Find where the given text appears and provide that cell's center as [x, y] coordinate. 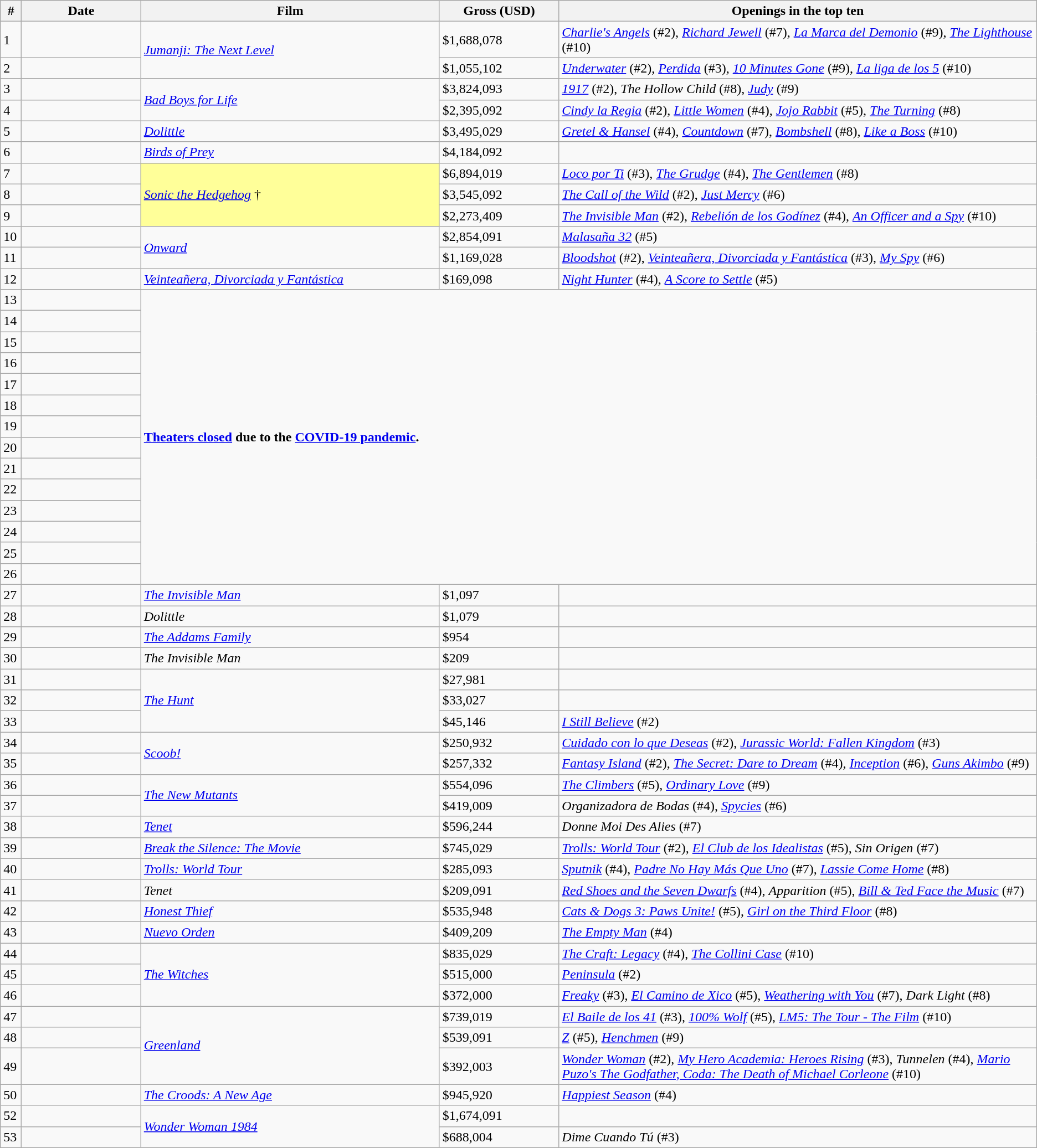
$285,093 [499, 869]
$169,098 [499, 279]
$1,688,078 [499, 40]
Trolls: World Tour (#2), El Club de los Idealistas (#5), Sin Origen (#7) [798, 848]
7 [11, 173]
$3,545,092 [499, 194]
Dime Cuando Tú (#3) [798, 1137]
42 [11, 911]
The New Mutants [290, 795]
8 [11, 194]
$45,146 [499, 722]
49 [11, 1067]
$33,027 [499, 701]
12 [11, 279]
44 [11, 953]
21 [11, 469]
Onward [290, 247]
Gretel & Hansel (#4), Countdown (#7), Bombshell (#8), Like a Boss (#10) [798, 131]
Greenland [290, 1046]
Sonic the Hedgehog † [290, 194]
15 [11, 342]
The Invisible Man (#2), Rebelión de los Godínez (#4), An Officer and a Spy (#10) [798, 215]
5 [11, 131]
$1,097 [499, 595]
Peninsula (#2) [798, 975]
40 [11, 869]
Veinteañera, Divorciada y Fantástica [290, 279]
$539,091 [499, 1038]
29 [11, 637]
13 [11, 300]
Happiest Season (#4) [798, 1095]
Wonder Woman (#2), My Hero Academia: Heroes Rising (#3), Tunnelen (#4), Mario Puzo's The Godfather, Coda: The Death of Michael Corleone (#10) [798, 1067]
14 [11, 321]
18 [11, 405]
$945,920 [499, 1095]
50 [11, 1095]
53 [11, 1137]
52 [11, 1116]
$4,184,092 [499, 152]
Film [290, 11]
3 [11, 89]
36 [11, 785]
37 [11, 806]
Z (#5), Henchmen (#9) [798, 1038]
Fantasy Island (#2), The Secret: Dare to Dream (#4), Inception (#6), Guns Akimbo (#9) [798, 764]
Nuevo Orden [290, 932]
17 [11, 384]
$372,000 [499, 996]
Cuidado con lo que Deseas (#2), Jurassic World: Fallen Kingdom (#3) [798, 743]
22 [11, 490]
Night Hunter (#4), A Score to Settle (#5) [798, 279]
Honest Thief [290, 911]
33 [11, 722]
Underwater (#2), Perdida (#3), 10 Minutes Gone (#9), La liga de los 5 (#10) [798, 68]
$3,824,093 [499, 89]
The Craft: Legacy (#4), The Collini Case (#10) [798, 953]
$535,948 [499, 911]
19 [11, 426]
9 [11, 215]
$954 [499, 637]
Birds of Prey [290, 152]
$745,029 [499, 848]
$1,055,102 [499, 68]
24 [11, 532]
Jumanji: The Next Level [290, 50]
$2,395,092 [499, 110]
$6,894,019 [499, 173]
30 [11, 658]
4 [11, 110]
Scoob! [290, 753]
$596,244 [499, 827]
47 [11, 1017]
$419,009 [499, 806]
Red Shoes and the Seven Dwarfs (#4), Apparition (#5), Bill & Ted Face the Music (#7) [798, 890]
$2,273,409 [499, 215]
$835,029 [499, 953]
$257,332 [499, 764]
Trolls: World Tour [290, 869]
Organizadora de Bodas (#4), Spycies (#6) [798, 806]
Cindy la Regia (#2), Little Women (#4), Jojo Rabbit (#5), The Turning (#8) [798, 110]
The Empty Man (#4) [798, 932]
45 [11, 975]
2 [11, 68]
$209,091 [499, 890]
41 [11, 890]
El Baile de los 41 (#3), 100% Wolf (#5), LM5: The Tour - The Film (#10) [798, 1017]
Bloodshot (#2), Veinteañera, Divorciada y Fantástica (#3), My Spy (#6) [798, 258]
16 [11, 363]
The Climbers (#5), Ordinary Love (#9) [798, 785]
43 [11, 932]
$739,019 [499, 1017]
Sputnik (#4), Padre No Hay Más Que Uno (#7), Lassie Come Home (#8) [798, 869]
26 [11, 574]
$554,096 [499, 785]
Gross (USD) [499, 11]
Openings in the top ten [798, 11]
Date [81, 11]
Break the Silence: The Movie [290, 848]
34 [11, 743]
The Hunt [290, 701]
$392,003 [499, 1067]
I Still Believe (#2) [798, 722]
$27,981 [499, 679]
Theaters closed due to the COVID-19 pandemic. [588, 437]
32 [11, 701]
Wonder Woman 1984 [290, 1126]
31 [11, 679]
$2,854,091 [499, 236]
27 [11, 595]
$3,495,029 [499, 131]
48 [11, 1038]
$1,674,091 [499, 1116]
1 [11, 40]
$688,004 [499, 1137]
Cats & Dogs 3: Paws Unite! (#5), Girl on the Third Floor (#8) [798, 911]
The Croods: A New Age [290, 1095]
38 [11, 827]
1917 (#2), The Hollow Child (#8), Judy (#9) [798, 89]
$409,209 [499, 932]
$250,932 [499, 743]
$1,169,028 [499, 258]
$209 [499, 658]
Bad Boys for Life [290, 100]
23 [11, 511]
The Witches [290, 974]
25 [11, 553]
28 [11, 616]
11 [11, 258]
Donne Moi Des Alies (#7) [798, 827]
Freaky (#3), El Camino de Xico (#5), Weathering with You (#7), Dark Light (#8) [798, 996]
39 [11, 848]
The Call of the Wild (#2), Just Mercy (#6) [798, 194]
# [11, 11]
46 [11, 996]
35 [11, 764]
20 [11, 447]
The Addams Family [290, 637]
10 [11, 236]
Charlie's Angels (#2), Richard Jewell (#7), La Marca del Demonio (#9), The Lighthouse (#10) [798, 40]
Loco por Ti (#3), The Grudge (#4), The Gentlemen (#8) [798, 173]
$515,000 [499, 975]
6 [11, 152]
$1,079 [499, 616]
Malasaña 32 (#5) [798, 236]
